For the text-containing cell, return its midpoint in [X, Y] coordinate format. 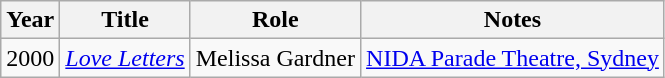
Role [275, 20]
Love Letters [125, 58]
Melissa Gardner [275, 58]
2000 [30, 58]
Year [30, 20]
Title [125, 20]
NIDA Parade Theatre, Sydney [513, 58]
Notes [513, 20]
